Locate the cell with the specified text and output its (x, y) center coordinate. 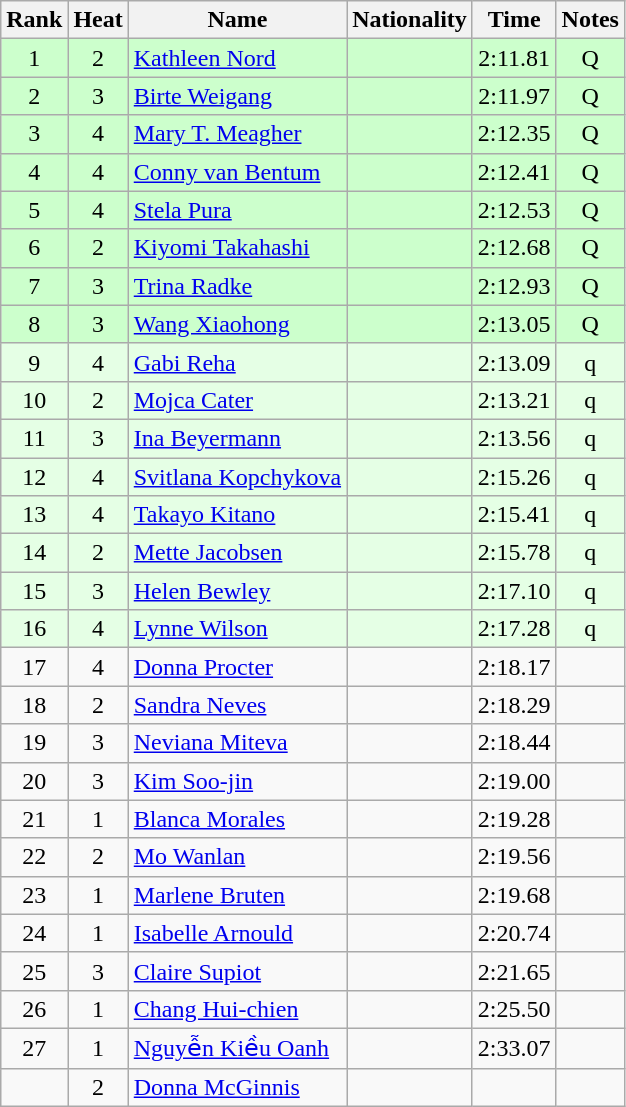
Trina Radke (237, 286)
9 (34, 362)
2:18.29 (514, 705)
2:19.56 (514, 857)
25 (34, 971)
7 (34, 286)
2:13.56 (514, 438)
Svitlana Kopchykova (237, 477)
Nationality (410, 20)
2:19.00 (514, 781)
Donna McGinnis (237, 1087)
2:21.65 (514, 971)
2:11.81 (514, 58)
2:13.05 (514, 324)
8 (34, 324)
2:12.93 (514, 286)
Claire Supiot (237, 971)
Donna Procter (237, 667)
Heat (98, 20)
16 (34, 629)
Gabi Reha (237, 362)
Rank (34, 20)
Mojca Cater (237, 400)
Takayo Kitano (237, 515)
2:19.68 (514, 895)
2:12.41 (514, 172)
18 (34, 705)
2:12.53 (514, 210)
21 (34, 819)
26 (34, 1009)
2:17.28 (514, 629)
Mette Jacobsen (237, 553)
Wang Xiaohong (237, 324)
Lynne Wilson (237, 629)
Isabelle Arnould (237, 933)
Stela Pura (237, 210)
Time (514, 20)
Chang Hui-chien (237, 1009)
24 (34, 933)
Nguyễn Kiều Oanh (237, 1048)
14 (34, 553)
2:11.97 (514, 96)
2:12.68 (514, 248)
27 (34, 1048)
2:18.17 (514, 667)
19 (34, 743)
22 (34, 857)
Name (237, 20)
2:13.09 (514, 362)
17 (34, 667)
23 (34, 895)
Neviana Miteva (237, 743)
Conny van Bentum (237, 172)
Mary T. Meagher (237, 134)
2:15.41 (514, 515)
2:19.28 (514, 819)
Sandra Neves (237, 705)
Kim Soo-jin (237, 781)
Marlene Bruten (237, 895)
2:18.44 (514, 743)
Mo Wanlan (237, 857)
6 (34, 248)
2:17.10 (514, 591)
Blanca Morales (237, 819)
2:13.21 (514, 400)
13 (34, 515)
11 (34, 438)
2:33.07 (514, 1048)
5 (34, 210)
Birte Weigang (237, 96)
12 (34, 477)
2:15.78 (514, 553)
10 (34, 400)
15 (34, 591)
2:20.74 (514, 933)
Ina Beyermann (237, 438)
20 (34, 781)
2:12.35 (514, 134)
Notes (590, 20)
Kiyomi Takahashi (237, 248)
Helen Bewley (237, 591)
2:25.50 (514, 1009)
2:15.26 (514, 477)
Kathleen Nord (237, 58)
